Search for the cell housing the specified text and yield its [x, y] center coordinate. 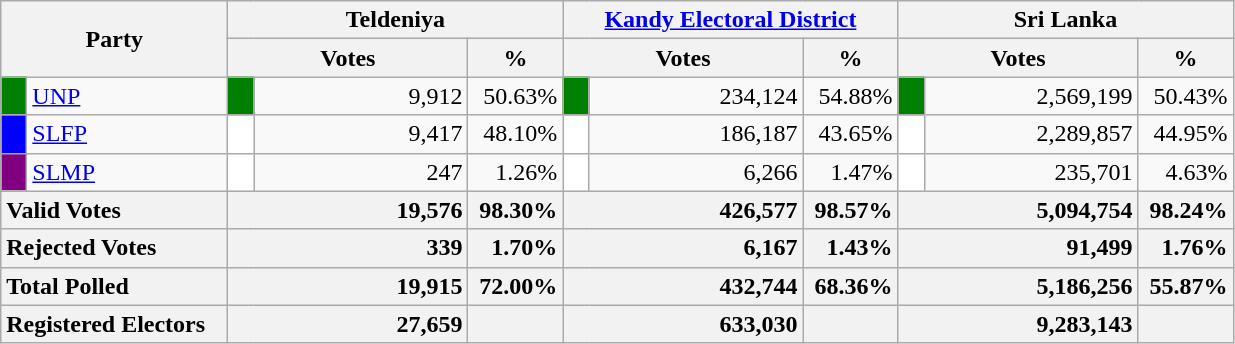
1.70% [516, 248]
432,744 [683, 286]
Party [114, 39]
Teldeniya [396, 20]
54.88% [850, 96]
98.30% [516, 210]
1.26% [516, 172]
426,577 [683, 210]
4.63% [1186, 172]
1.47% [850, 172]
19,576 [348, 210]
1.76% [1186, 248]
2,289,857 [1031, 134]
Valid Votes [114, 210]
19,915 [348, 286]
SLMP [128, 172]
235,701 [1031, 172]
27,659 [348, 324]
2,569,199 [1031, 96]
50.43% [1186, 96]
339 [348, 248]
98.24% [1186, 210]
9,912 [361, 96]
44.95% [1186, 134]
72.00% [516, 286]
55.87% [1186, 286]
9,417 [361, 134]
50.63% [516, 96]
6,167 [683, 248]
247 [361, 172]
91,499 [1018, 248]
9,283,143 [1018, 324]
48.10% [516, 134]
43.65% [850, 134]
Rejected Votes [114, 248]
6,266 [696, 172]
234,124 [696, 96]
Total Polled [114, 286]
Kandy Electoral District [730, 20]
5,186,256 [1018, 286]
68.36% [850, 286]
633,030 [683, 324]
1.43% [850, 248]
98.57% [850, 210]
186,187 [696, 134]
UNP [128, 96]
5,094,754 [1018, 210]
SLFP [128, 134]
Registered Electors [114, 324]
Sri Lanka [1066, 20]
